Extract the [X, Y] coordinate from the center of the cell holding the provided text.  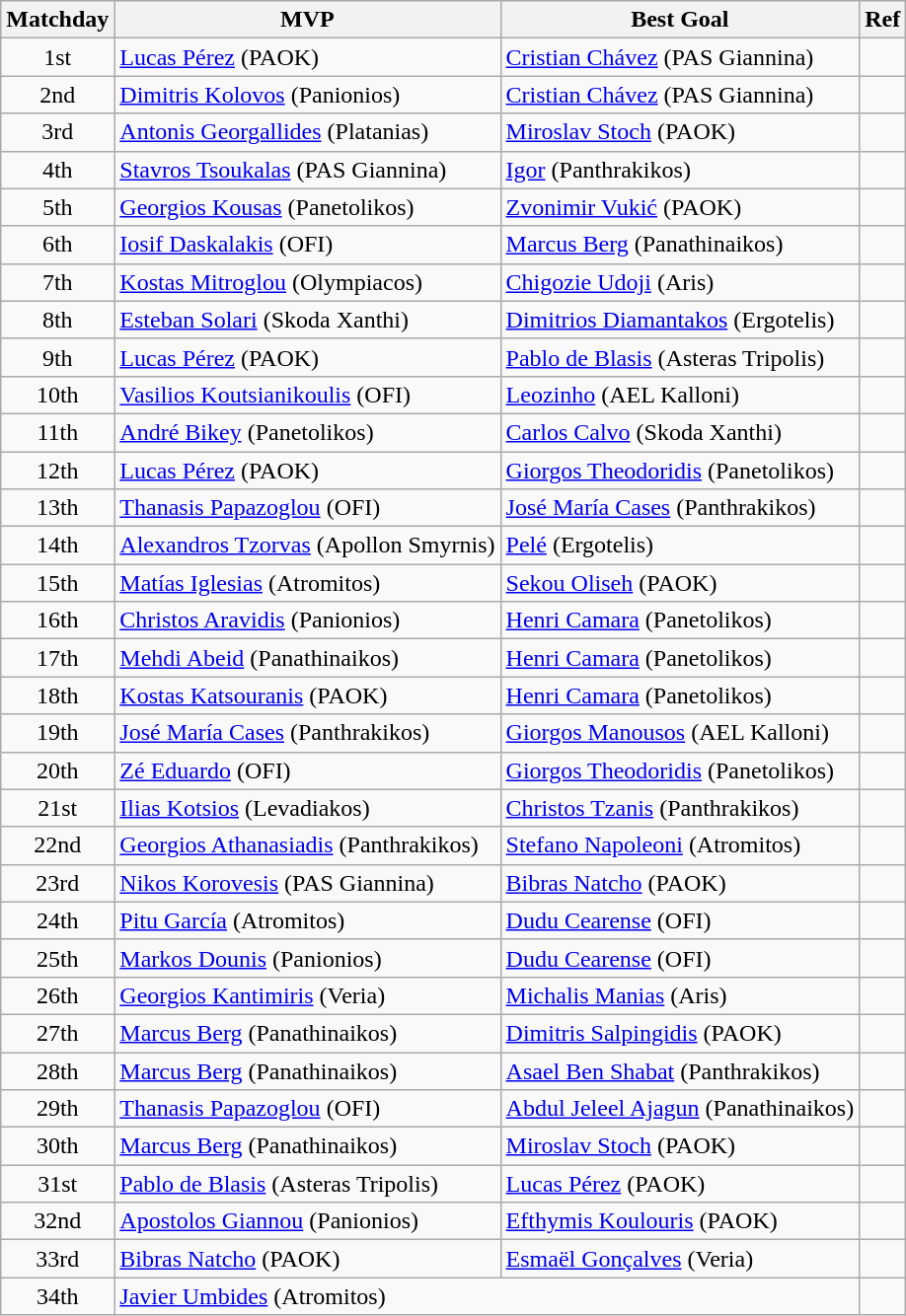
Stefano Napoleoni (Atromitos) [680, 845]
Abdul Jeleel Ajagun (Panathinaikos) [680, 1109]
Georgios Kantimiris (Veria) [308, 995]
Leozinho (AEL Kalloni) [680, 395]
Dimitris Salpingidis (PAOK) [680, 1033]
Vasilios Koutsianikoulis (OFI) [308, 395]
25th [57, 958]
10th [57, 395]
1st [57, 57]
6th [57, 245]
33rd [57, 1259]
Georgios Kousas (Panetolikos) [308, 207]
7th [57, 282]
13th [57, 508]
Pelé (Ergotelis) [680, 546]
Alexandros Tzorvas (Apollon Smyrnis) [308, 546]
26th [57, 995]
Giorgos Manousos (AEL Kalloni) [680, 733]
2nd [57, 95]
23rd [57, 883]
Zvonimir Vukić (PAOK) [680, 207]
Sekou Oliseh (PAOK) [680, 583]
27th [57, 1033]
9th [57, 357]
Efthymis Koulouris (PAOK) [680, 1221]
22nd [57, 845]
Iosif Daskalakis (OFI) [308, 245]
Markos Dounis (Panionios) [308, 958]
Kostas Katsouranis (PAOK) [308, 695]
18th [57, 695]
Mehdi Abeid (Panathinaikos) [308, 658]
Best Goal [680, 20]
MVP [308, 20]
28th [57, 1070]
3rd [57, 132]
11th [57, 432]
Dimitrios Diamantakos (Ergotelis) [680, 320]
Nikos Korovesis (PAS Giannina) [308, 883]
Kostas Mitroglou (Olympiacos) [308, 282]
Christos Aravidis (Panionios) [308, 621]
Apostolos Giannou (Panionios) [308, 1221]
21st [57, 808]
15th [57, 583]
Matchday [57, 20]
Christos Tzanis (Panthrakikos) [680, 808]
Matías Iglesias (Atromitos) [308, 583]
19th [57, 733]
5th [57, 207]
31st [57, 1184]
30th [57, 1146]
12th [57, 471]
4th [57, 170]
Esteban Solari (Skoda Xanthi) [308, 320]
Chigozie Udoji (Aris) [680, 282]
20th [57, 770]
Pitu García (Atromitos) [308, 920]
Michalis Manias (Aris) [680, 995]
Stavros Tsoukalas (PAS Giannina) [308, 170]
Asael Ben Shabat (Panthrakikos) [680, 1070]
André Bikey (Panetolikos) [308, 432]
17th [57, 658]
32nd [57, 1221]
34th [57, 1296]
14th [57, 546]
Esmaël Gonçalves (Veria) [680, 1259]
Georgios Athanasiadis (Panthrakikos) [308, 845]
16th [57, 621]
Ref [882, 20]
Zé Eduardo (OFI) [308, 770]
Carlos Calvo (Skoda Xanthi) [680, 432]
Igor (Panthrakikos) [680, 170]
Dimitris Kolovos (Panionios) [308, 95]
24th [57, 920]
8th [57, 320]
Antonis Georgallides (Platanias) [308, 132]
Javier Umbides (Atromitos) [488, 1296]
29th [57, 1109]
Ilias Kotsios (Levadiakos) [308, 808]
